Pinpoint the cell where the given text exists, returning its (x, y) midpoint coordinate. 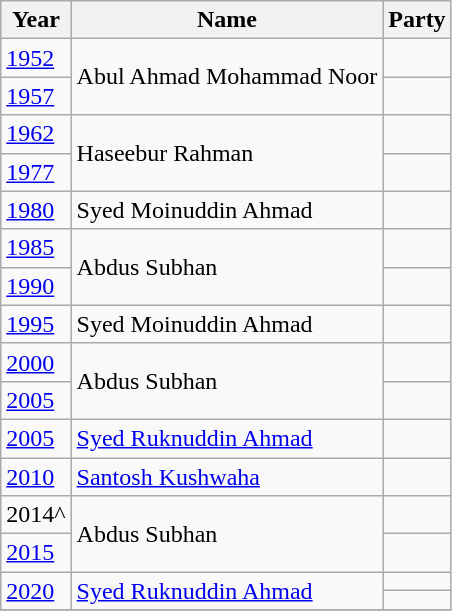
1952 (36, 58)
Name (227, 20)
2000 (36, 362)
Year (36, 20)
1990 (36, 286)
1962 (36, 134)
Abul Ahmad Mohammad Noor (227, 77)
2014^ (36, 515)
2015 (36, 553)
1957 (36, 96)
Haseebur Rahman (227, 153)
1995 (36, 324)
1977 (36, 172)
1985 (36, 248)
1980 (36, 210)
Santosh Kushwaha (227, 477)
2020 (36, 591)
Party (417, 20)
2010 (36, 477)
